For the text-containing cell, return its midpoint in [X, Y] coordinate format. 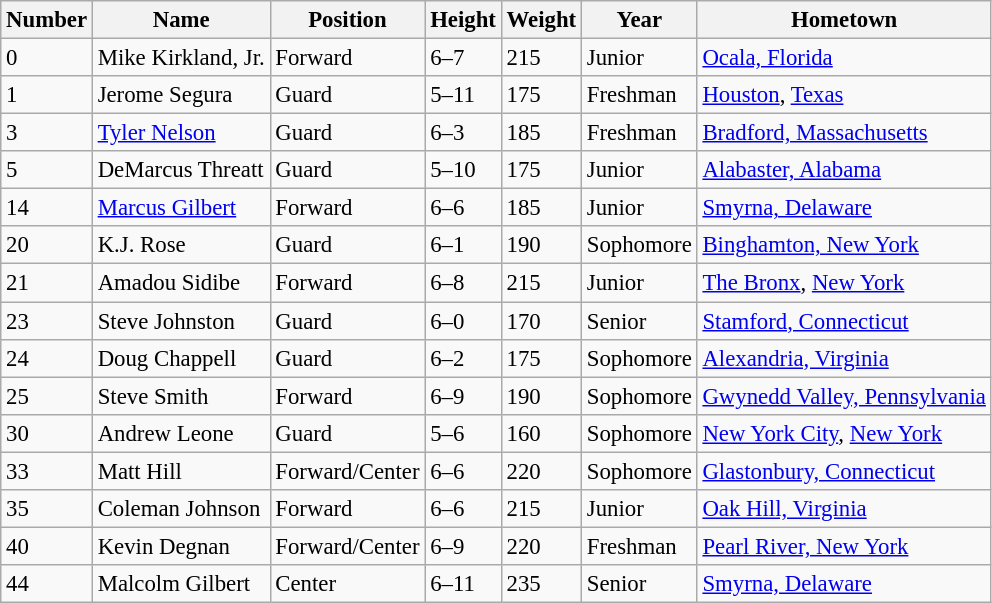
Coleman Johnson [181, 509]
170 [541, 321]
Stamford, Connecticut [844, 321]
Oak Hill, Virginia [844, 509]
3 [47, 133]
Height [463, 20]
K.J. Rose [181, 245]
Alexandria, Virginia [844, 358]
23 [47, 321]
1 [47, 95]
Gwynedd Valley, Pennsylvania [844, 396]
Alabaster, Alabama [844, 170]
6–3 [463, 133]
14 [47, 208]
Malcolm Gilbert [181, 584]
Houston, Texas [844, 95]
Year [639, 20]
Steve Johnston [181, 321]
Binghamton, New York [844, 245]
The Bronx, New York [844, 283]
6–0 [463, 321]
21 [47, 283]
Matt Hill [181, 471]
New York City, New York [844, 433]
Number [47, 20]
5 [47, 170]
Steve Smith [181, 396]
6–7 [463, 58]
5–6 [463, 433]
Mike Kirkland, Jr. [181, 58]
0 [47, 58]
235 [541, 584]
6–2 [463, 358]
5–11 [463, 95]
40 [47, 546]
Jerome Segura [181, 95]
Center [348, 584]
33 [47, 471]
44 [47, 584]
Andrew Leone [181, 433]
Bradford, Massachusetts [844, 133]
Hometown [844, 20]
Position [348, 20]
6–1 [463, 245]
Glastonbury, Connecticut [844, 471]
35 [47, 509]
24 [47, 358]
Marcus Gilbert [181, 208]
25 [47, 396]
Name [181, 20]
Amadou Sidibe [181, 283]
30 [47, 433]
160 [541, 433]
Tyler Nelson [181, 133]
DeMarcus Threatt [181, 170]
20 [47, 245]
5–10 [463, 170]
Ocala, Florida [844, 58]
6–8 [463, 283]
Doug Chappell [181, 358]
Kevin Degnan [181, 546]
6–11 [463, 584]
Pearl River, New York [844, 546]
Weight [541, 20]
